Pinpoint the cell where the given text exists, returning its (X, Y) midpoint coordinate. 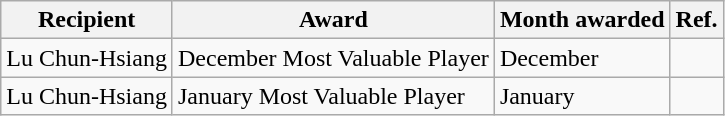
January (582, 96)
Month awarded (582, 20)
December (582, 58)
Recipient (87, 20)
Award (333, 20)
Ref. (696, 20)
January Most Valuable Player (333, 96)
December Most Valuable Player (333, 58)
